For the text-containing cell, return its midpoint in [X, Y] coordinate format. 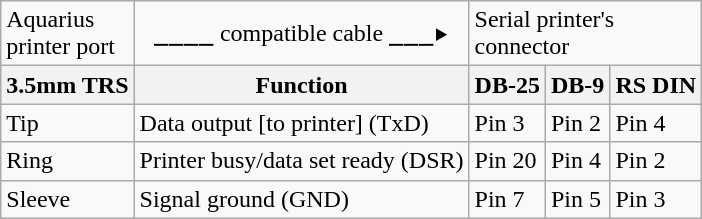
Printer busy/data set ready (DSR) [302, 161]
Sleeve [68, 199]
Signal ground (GND) [302, 199]
⎯⎯⎯⎯ compatible cable ⎯⎯⎯▶ [302, 34]
DB-9 [577, 85]
Tip [68, 123]
3.5mm TRS [68, 85]
Function [302, 85]
Pin 20 [507, 161]
Data output [to printer] (TxD) [302, 123]
Ring [68, 161]
DB-25 [507, 85]
Serial printer'sconnector [586, 34]
RS DIN [656, 85]
Pin 5 [577, 199]
Pin 7 [507, 199]
Aquariusprinter port [68, 34]
